Detect which cell encompasses the target text, then output its (X, Y) center coordinate. 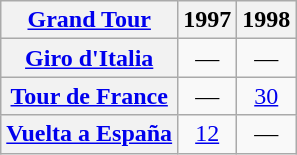
Grand Tour (90, 20)
Giro d'Italia (90, 58)
1997 (208, 20)
Vuelta a España (90, 134)
12 (208, 134)
Tour de France (90, 96)
1998 (266, 20)
30 (266, 96)
